For the text-containing cell, return its midpoint in (x, y) coordinate format. 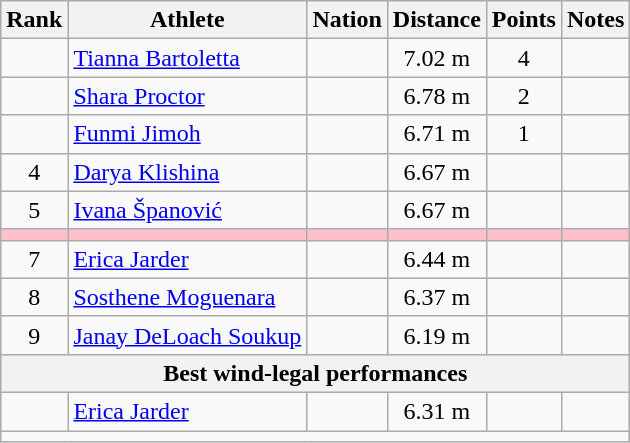
7.02 m (436, 58)
2 (524, 96)
6.37 m (436, 297)
Ivana Španović (188, 210)
Janay DeLoach Soukup (188, 335)
Sosthene Moguenara (188, 297)
Points (524, 20)
Funmi Jimoh (188, 134)
6.44 m (436, 259)
Tianna Bartoletta (188, 58)
Shara Proctor (188, 96)
7 (34, 259)
Nation (347, 20)
1 (524, 134)
Darya Klishina (188, 172)
6.71 m (436, 134)
9 (34, 335)
Distance (436, 20)
Best wind-legal performances (316, 373)
6.19 m (436, 335)
Rank (34, 20)
Notes (595, 20)
8 (34, 297)
Athlete (188, 20)
6.78 m (436, 96)
6.31 m (436, 411)
5 (34, 210)
